Pinpoint the cell where the given text exists, returning its (X, Y) midpoint coordinate. 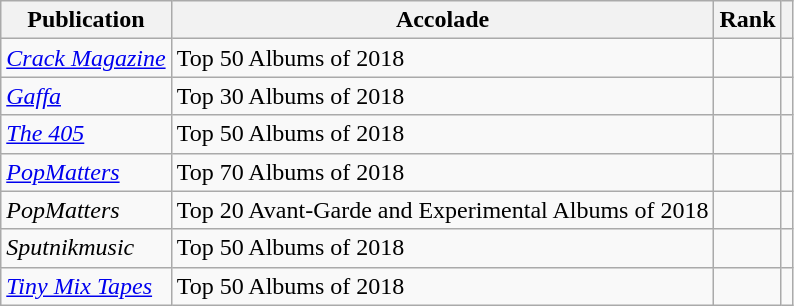
Accolade (442, 20)
Rank (748, 20)
Crack Magazine (86, 58)
The 405 (86, 134)
Tiny Mix Tapes (86, 286)
Sputnikmusic (86, 248)
Top 20 Avant-Garde and Experimental Albums of 2018 (442, 210)
Publication (86, 20)
Top 70 Albums of 2018 (442, 172)
Top 30 Albums of 2018 (442, 96)
Gaffa (86, 96)
